Determine the [x, y] coordinate at the center of the cell enclosing the given text.  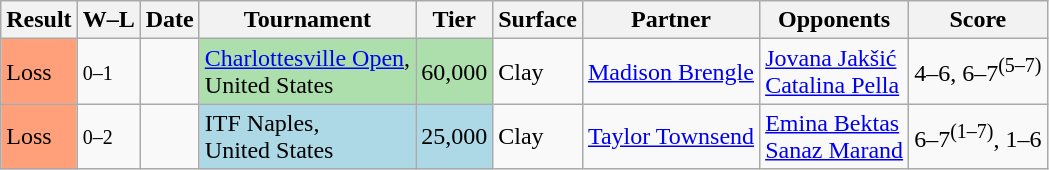
4–6, 6–7(5–7) [978, 72]
Charlottesville Open, United States [307, 72]
W–L [108, 20]
60,000 [454, 72]
Partner [670, 20]
0–1 [108, 72]
Surface [538, 20]
Result [39, 20]
Date [170, 20]
Emina Bektas Sanaz Marand [834, 136]
Jovana Jakšić Catalina Pella [834, 72]
Score [978, 20]
6–7(1–7), 1–6 [978, 136]
Opponents [834, 20]
Madison Brengle [670, 72]
25,000 [454, 136]
Tournament [307, 20]
Tier [454, 20]
Taylor Townsend [670, 136]
0–2 [108, 136]
ITF Naples, United States [307, 136]
